Search for the cell housing the specified text and yield its (X, Y) center coordinate. 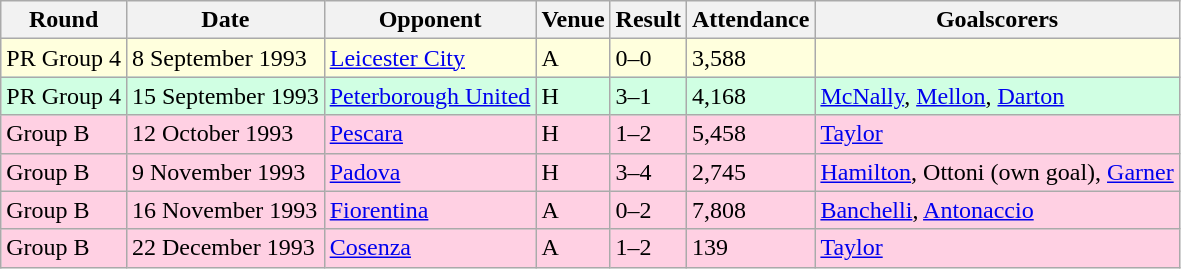
Date (225, 20)
Round (64, 20)
3,588 (750, 58)
Pescara (430, 134)
5,458 (750, 134)
Venue (573, 20)
22 December 1993 (225, 248)
2,745 (750, 172)
Banchelli, Antonaccio (997, 210)
3–4 (648, 172)
9 November 1993 (225, 172)
0–0 (648, 58)
3–1 (648, 96)
0–2 (648, 210)
Cosenza (430, 248)
Peterborough United (430, 96)
7,808 (750, 210)
Attendance (750, 20)
4,168 (750, 96)
16 November 1993 (225, 210)
8 September 1993 (225, 58)
12 October 1993 (225, 134)
Padova (430, 172)
Goalscorers (997, 20)
Opponent (430, 20)
McNally, Mellon, Darton (997, 96)
Hamilton, Ottoni (own goal), Garner (997, 172)
Leicester City (430, 58)
139 (750, 248)
Fiorentina (430, 210)
Result (648, 20)
15 September 1993 (225, 96)
